Find where the given text appears and provide that cell's center as (X, Y) coordinate. 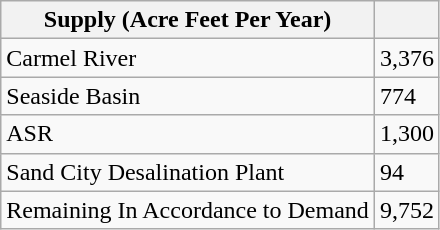
774 (406, 96)
9,752 (406, 210)
Seaside Basin (188, 96)
Supply (Acre Feet Per Year) (188, 20)
Carmel River (188, 58)
Remaining In Accordance to Demand (188, 210)
Sand City Desalination Plant (188, 172)
94 (406, 172)
3,376 (406, 58)
ASR (188, 134)
1,300 (406, 134)
